Capture the cell that displays the provided text and extract its [X, Y] central coordinate. 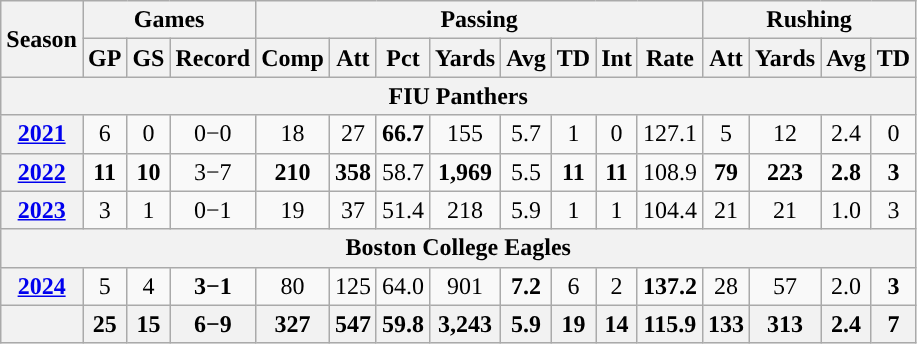
313 [786, 324]
155 [466, 134]
223 [786, 172]
51.4 [402, 210]
127.1 [670, 134]
0−0 [213, 134]
25 [104, 324]
133 [726, 324]
12 [786, 134]
6−9 [213, 324]
Pct [402, 58]
210 [293, 172]
FIU Panthers [458, 96]
3−1 [213, 286]
Rushing [808, 20]
GS [148, 58]
108.9 [670, 172]
358 [352, 172]
2.8 [846, 172]
Rate [670, 58]
79 [726, 172]
5.7 [526, 134]
15 [148, 324]
37 [352, 210]
Comp [293, 58]
4 [148, 286]
2021 [42, 134]
901 [466, 286]
115.9 [670, 324]
7 [893, 324]
Boston College Eagles [458, 248]
58.7 [402, 172]
10 [148, 172]
28 [726, 286]
2024 [42, 286]
0−1 [213, 210]
Record [213, 58]
14 [617, 324]
Games [168, 20]
3−7 [213, 172]
80 [293, 286]
18 [293, 134]
218 [466, 210]
125 [352, 286]
Passing [480, 20]
5.5 [526, 172]
2023 [42, 210]
66.7 [402, 134]
7.2 [526, 286]
547 [352, 324]
1,969 [466, 172]
2 [617, 286]
64.0 [402, 286]
327 [293, 324]
137.2 [670, 286]
2022 [42, 172]
57 [786, 286]
104.4 [670, 210]
GP [104, 58]
27 [352, 134]
3,243 [466, 324]
Int [617, 58]
1.0 [846, 210]
59.8 [402, 324]
Season [42, 39]
2.0 [846, 286]
